Detect which cell encompasses the target text, then output its (x, y) center coordinate. 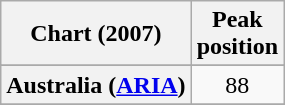
88 (237, 85)
Australia (ARIA) (96, 85)
Peakposition (237, 34)
Chart (2007) (96, 34)
